Determine the (X, Y) coordinate at the center of the cell enclosing the given text.  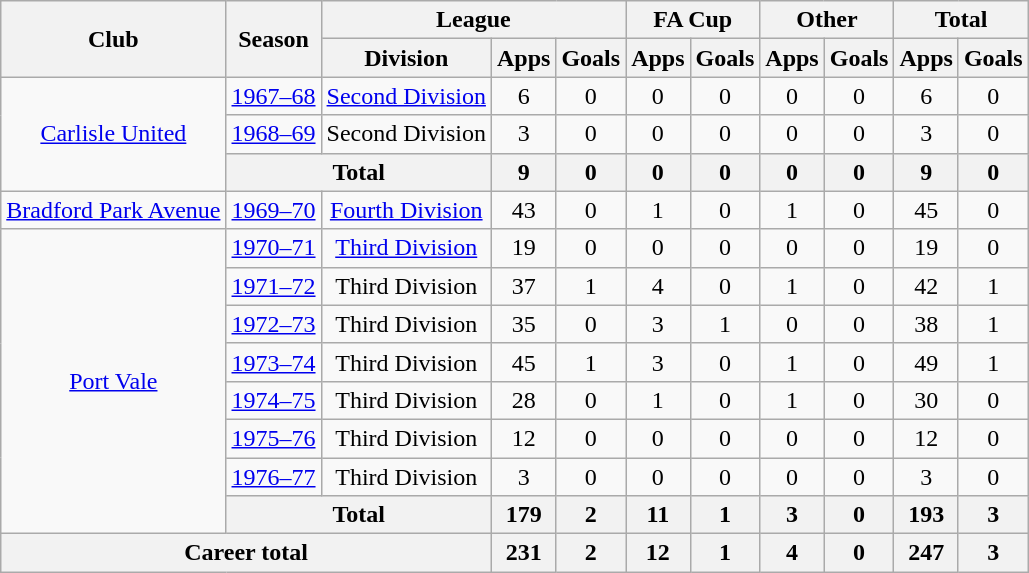
Carlisle United (114, 134)
Division (406, 58)
42 (926, 286)
193 (926, 515)
1971–72 (274, 286)
179 (523, 515)
Other (827, 20)
Career total (246, 553)
247 (926, 553)
1974–75 (274, 400)
43 (523, 210)
49 (926, 362)
1969–70 (274, 210)
1973–74 (274, 362)
1970–71 (274, 248)
League (474, 20)
Bradford Park Avenue (114, 210)
30 (926, 400)
11 (658, 515)
28 (523, 400)
231 (523, 553)
Season (274, 39)
Fourth Division (406, 210)
FA Cup (693, 20)
1975–76 (274, 438)
35 (523, 324)
37 (523, 286)
38 (926, 324)
1968–69 (274, 134)
Port Vale (114, 381)
Club (114, 39)
1976–77 (274, 477)
1972–73 (274, 324)
1967–68 (274, 96)
